Find where the given text appears and provide that cell's center as [X, Y] coordinate. 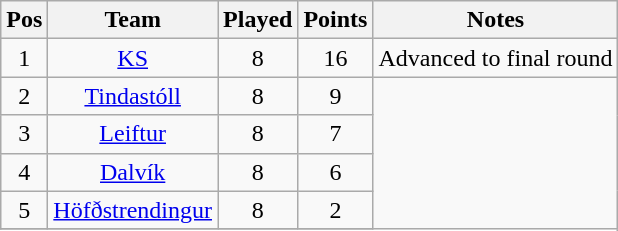
Played [258, 20]
1 [24, 58]
Dalvík [133, 172]
9 [336, 96]
16 [336, 58]
Pos [24, 20]
Advanced to final round [496, 58]
Notes [496, 20]
Points [336, 20]
Leiftur [133, 134]
Team [133, 20]
Höfðstrendingur [133, 210]
KS [133, 58]
7 [336, 134]
Tindastóll [133, 96]
6 [336, 172]
3 [24, 134]
4 [24, 172]
5 [24, 210]
